For the text-containing cell, return its midpoint in (x, y) coordinate format. 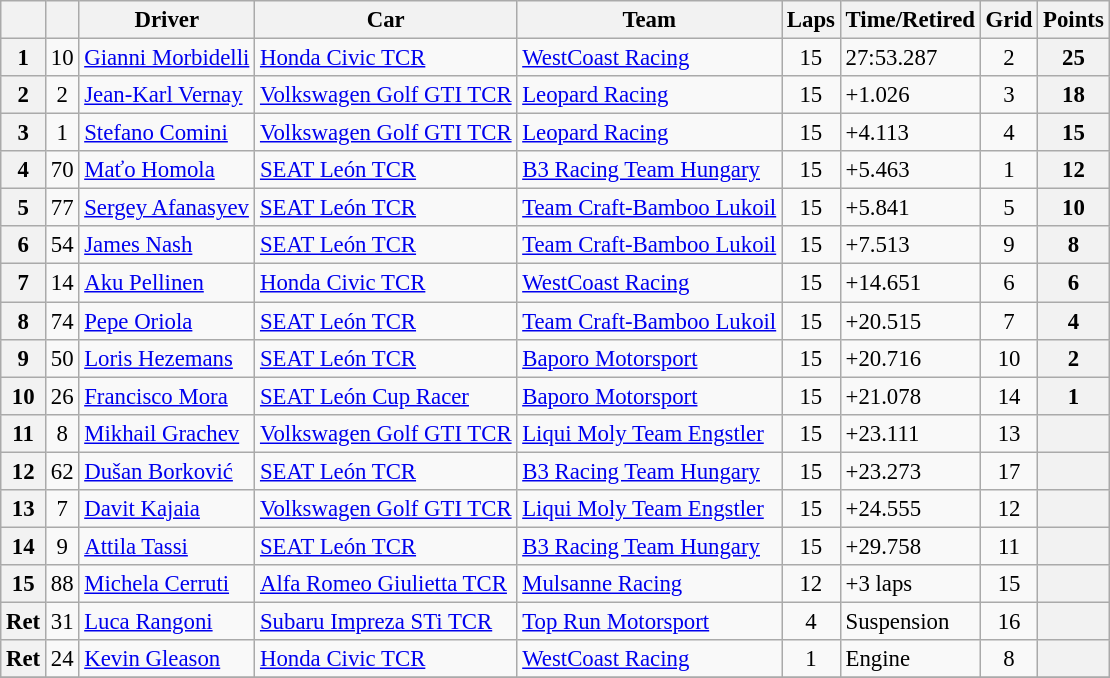
26 (62, 396)
24 (62, 659)
Time/Retired (910, 20)
+14.651 (910, 283)
Attila Tassi (167, 546)
Points (1074, 20)
+1.026 (910, 95)
Stefano Comini (167, 133)
74 (62, 321)
Sergey Afanasyev (167, 208)
Aku Pellinen (167, 283)
+7.513 (910, 245)
Grid (1008, 20)
Gianni Morbidelli (167, 58)
Jean-Karl Vernay (167, 95)
+23.273 (910, 471)
+21.078 (910, 396)
Subaru Impreza STi TCR (386, 621)
+20.716 (910, 358)
Michela Cerruti (167, 584)
70 (62, 170)
+5.463 (910, 170)
SEAT León Cup Racer (386, 396)
62 (62, 471)
27:53.287 (910, 58)
Suspension (910, 621)
+5.841 (910, 208)
Davit Kajaia (167, 509)
Alfa Romeo Giulietta TCR (386, 584)
88 (62, 584)
77 (62, 208)
25 (1074, 58)
54 (62, 245)
+29.758 (910, 546)
+24.555 (910, 509)
31 (62, 621)
Maťo Homola (167, 170)
Luca Rangoni (167, 621)
+4.113 (910, 133)
17 (1008, 471)
Pepe Oriola (167, 321)
Laps (812, 20)
+23.111 (910, 433)
Team (650, 20)
Car (386, 20)
16 (1008, 621)
Mulsanne Racing (650, 584)
Top Run Motorsport (650, 621)
Engine (910, 659)
Mikhail Grachev (167, 433)
18 (1074, 95)
Driver (167, 20)
+20.515 (910, 321)
Dušan Borković (167, 471)
James Nash (167, 245)
Francisco Mora (167, 396)
+3 laps (910, 584)
Kevin Gleason (167, 659)
Loris Hezemans (167, 358)
50 (62, 358)
